Capture the cell that displays the provided text and extract its (X, Y) central coordinate. 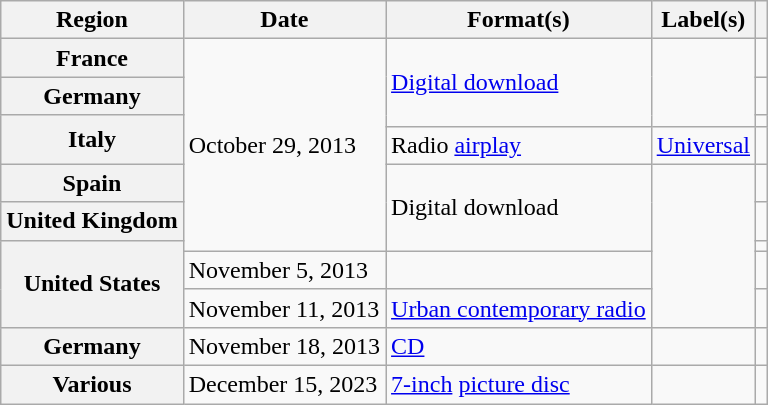
November 18, 2013 (284, 346)
Universal (703, 145)
United Kingdom (92, 221)
United States (92, 284)
CD (519, 346)
October 29, 2013 (284, 145)
Format(s) (519, 20)
November 5, 2013 (284, 270)
Italy (92, 140)
December 15, 2023 (284, 384)
France (92, 58)
Spain (92, 183)
7-inch picture disc (519, 384)
November 11, 2013 (284, 308)
Label(s) (703, 20)
Urban contemporary radio (519, 308)
Date (284, 20)
Radio airplay (519, 145)
Various (92, 384)
Region (92, 20)
